Return (X, Y) of the center of cell containing provided text 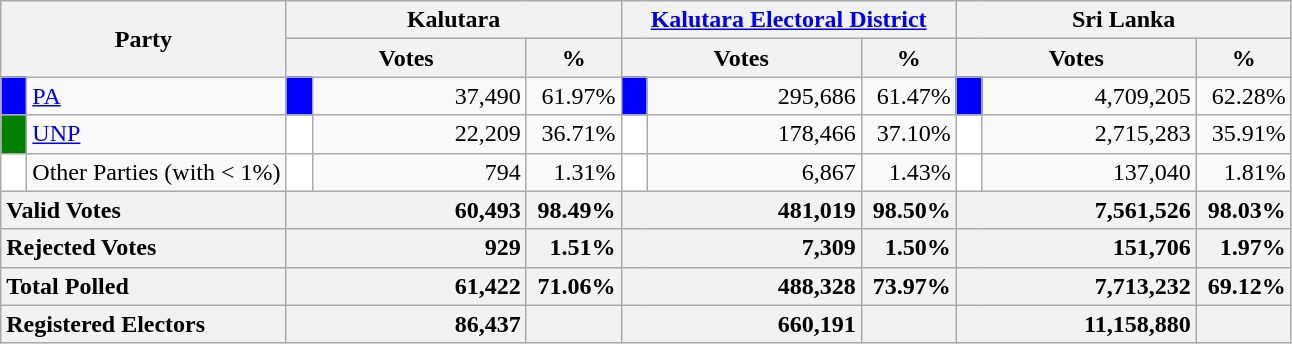
1.50% (908, 248)
98.50% (908, 210)
Sri Lanka (1124, 20)
4,709,205 (1089, 96)
295,686 (754, 96)
1.43% (908, 172)
660,191 (741, 324)
69.12% (1244, 286)
1.51% (574, 248)
98.03% (1244, 210)
7,561,526 (1076, 210)
488,328 (741, 286)
61.47% (908, 96)
481,019 (741, 210)
37,490 (419, 96)
Total Polled (144, 286)
Kalutara (454, 20)
36.71% (574, 134)
86,437 (406, 324)
98.49% (574, 210)
UNP (156, 134)
Other Parties (with < 1%) (156, 172)
Kalutara Electoral District (788, 20)
71.06% (574, 286)
11,158,880 (1076, 324)
22,209 (419, 134)
62.28% (1244, 96)
151,706 (1076, 248)
137,040 (1089, 172)
61.97% (574, 96)
PA (156, 96)
2,715,283 (1089, 134)
6,867 (754, 172)
73.97% (908, 286)
929 (406, 248)
1.31% (574, 172)
1.97% (1244, 248)
61,422 (406, 286)
60,493 (406, 210)
35.91% (1244, 134)
794 (419, 172)
Registered Electors (144, 324)
7,713,232 (1076, 286)
178,466 (754, 134)
37.10% (908, 134)
7,309 (741, 248)
Party (144, 39)
Valid Votes (144, 210)
1.81% (1244, 172)
Rejected Votes (144, 248)
